Search for the cell housing the specified text and yield its [X, Y] center coordinate. 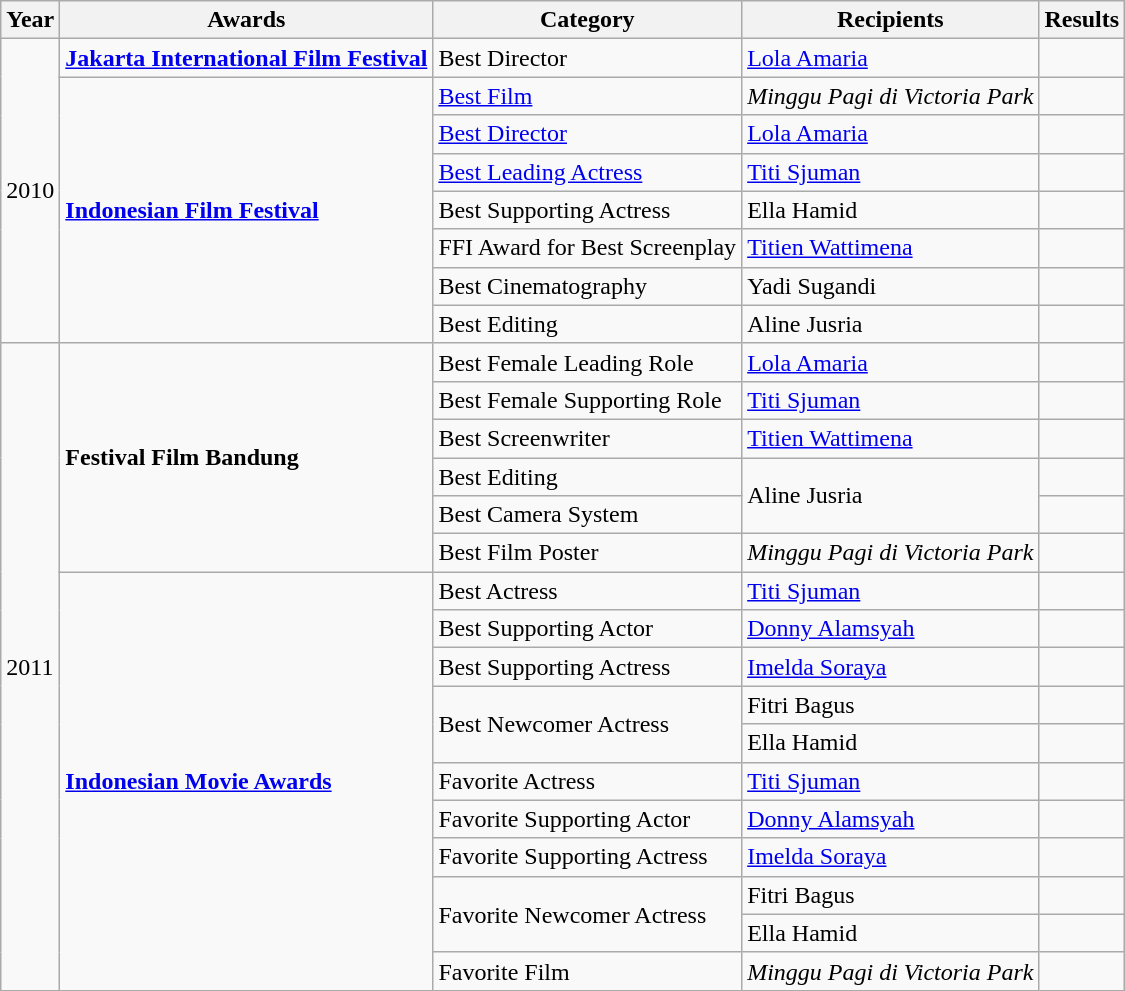
2010 [30, 191]
Best Supporting Actor [588, 629]
2011 [30, 666]
Best Actress [588, 591]
Best Film [588, 96]
Yadi Sugandi [890, 286]
Indonesian Film Festival [246, 210]
Awards [246, 20]
Favorite Supporting Actor [588, 819]
Best Female Supporting Role [588, 400]
Favorite Actress [588, 781]
Festival Film Bandung [246, 457]
Recipients [890, 20]
Best Camera System [588, 515]
Indonesian Movie Awards [246, 782]
Best Film Poster [588, 553]
Favorite Supporting Actress [588, 857]
Best Leading Actress [588, 172]
Best Female Leading Role [588, 362]
FFI Award for Best Screenplay [588, 248]
Year [30, 20]
Favorite Film [588, 971]
Favorite Newcomer Actress [588, 914]
Jakarta International Film Festival [246, 58]
Best Screenwriter [588, 438]
Category [588, 20]
Best Cinematography [588, 286]
Results [1082, 20]
Best Newcomer Actress [588, 724]
